Identify which cell holds the provided text, then report its (X, Y) central coordinate. 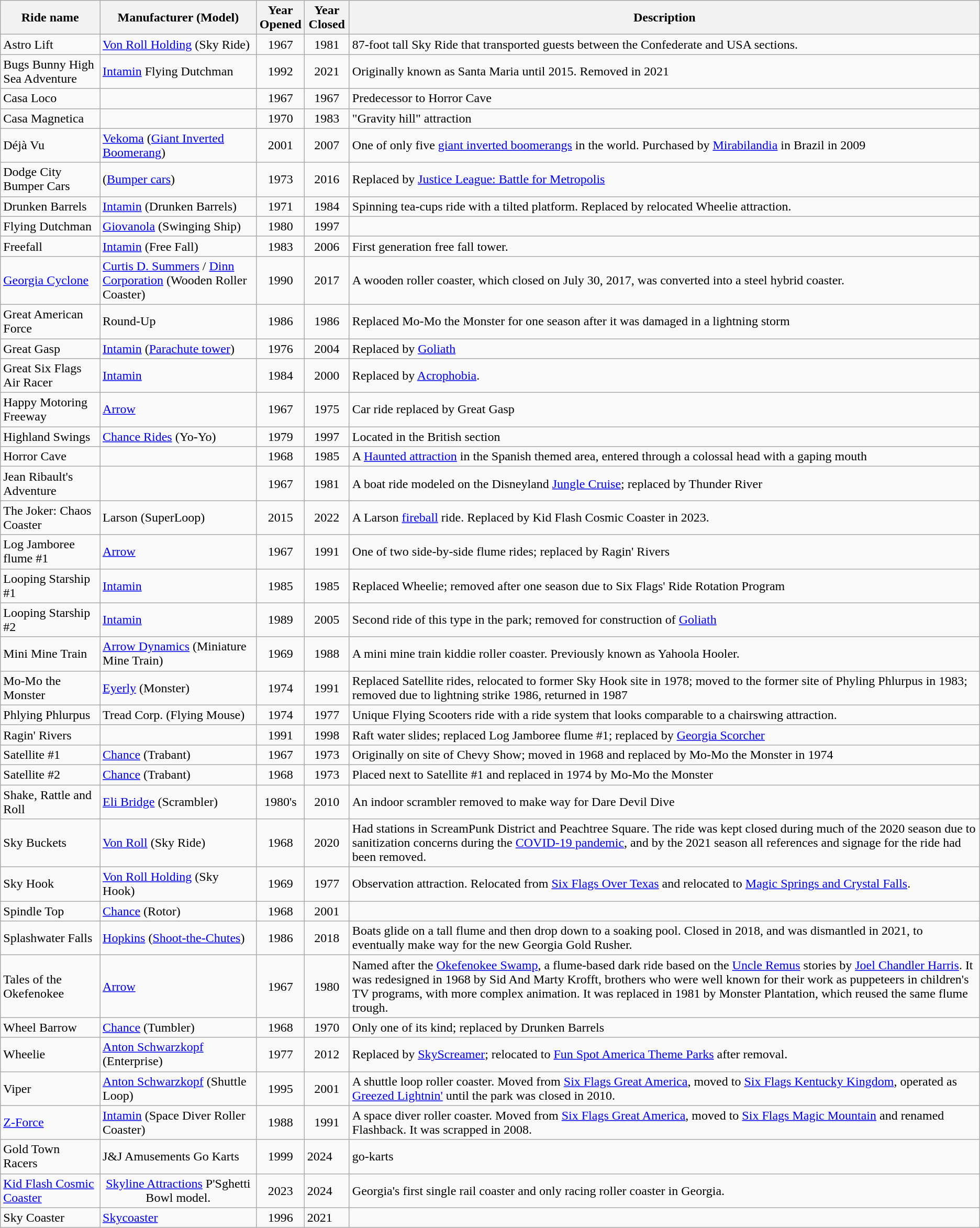
Splashwater Falls (50, 938)
2012 (327, 1055)
Georgia Cyclone (50, 280)
A boat ride modeled on the Disneyland Jungle Cruise; replaced by Thunder River (664, 484)
1976 (281, 348)
Z-Force (50, 1123)
Intamin Flying Dutchman (179, 71)
1998 (327, 735)
2015 (281, 517)
Placed next to Satellite #1 and replaced in 1974 by Mo-Mo the Monster (664, 775)
Manufacturer (Model) (179, 18)
1971 (281, 206)
Replaced by Justice League: Battle for Metropolis (664, 179)
Flying Dutchman (50, 226)
2017 (327, 280)
Tread Corp. (Flying Mouse) (179, 715)
Von Roll (Sky Ride) (179, 843)
Happy Motoring Freeway (50, 410)
Von Roll Holding (Sky Ride) (179, 45)
Looping Starship #1 (50, 585)
2020 (327, 843)
"Gravity hill" attraction (664, 118)
Originally known as Santa Maria until 2015. Removed in 2021 (664, 71)
1975 (327, 410)
Description (664, 18)
Ragin' Rivers (50, 735)
Gold Town Racers (50, 1156)
J&J Amusements Go Karts (179, 1156)
Great American Force (50, 322)
Viper (50, 1088)
Replaced Wheelie; removed after one season due to Six Flags' Ride Rotation Program (664, 585)
Spinning tea-cups ride with a tilted platform. Replaced by relocated Wheelie attraction. (664, 206)
Eli Bridge (Scrambler) (179, 801)
2016 (327, 179)
Satellite #1 (50, 755)
Anton Schwarzkopf (Enterprise) (179, 1055)
Year Closed (327, 18)
2006 (327, 246)
Curtis D. Summers / Dinn Corporation (Wooden Roller Coaster) (179, 280)
A Haunted attraction in the Spanish themed area, entered through a colossal head with a gaping mouth (664, 457)
Car ride replaced by Great Gasp (664, 410)
Highland Swings (50, 437)
Phlying Phlurpus (50, 715)
Arrow Dynamics (Miniature Mine Train) (179, 654)
Chance Rides (Yo-Yo) (179, 437)
Dodge City Bumper Cars (50, 179)
Sky Buckets (50, 843)
Sky Hook (50, 884)
Jean Ribault's Adventure (50, 484)
Great Six Flags Air Racer (50, 376)
Bugs Bunny High Sea Adventure (50, 71)
2022 (327, 517)
1992 (281, 71)
The Joker: Chaos Coaster (50, 517)
Drunken Barrels (50, 206)
Kid Flash Cosmic Coaster (50, 1191)
Eyerly (Monster) (179, 688)
Larson (SuperLoop) (179, 517)
Replaced by Goliath (664, 348)
A Larson fireball ride. Replaced by Kid Flash Cosmic Coaster in 2023. (664, 517)
87-foot tall Sky Ride that transported guests between the Confederate and USA sections. (664, 45)
Chance (Tumbler) (179, 1027)
go-karts (664, 1156)
2000 (327, 376)
Round-Up (179, 322)
Only one of its kind; replaced by Drunken Barrels (664, 1027)
Shake, Rattle and Roll (50, 801)
One of two side-by-side flume rides; replaced by Ragin' Rivers (664, 552)
Intamin (Free Fall) (179, 246)
Von Roll Holding (Sky Hook) (179, 884)
Sky Coaster (50, 1218)
Located in the British section (664, 437)
Skycoaster (179, 1218)
2010 (327, 801)
Second ride of this type in the park; removed for construction of Goliath (664, 620)
Replaced Mo-Mo the Monster for one season after it was damaged in a lightning storm (664, 322)
First generation free fall tower. (664, 246)
Satellite #2 (50, 775)
2018 (327, 938)
Great Gasp (50, 348)
2004 (327, 348)
2005 (327, 620)
Anton Schwarzkopf (Shuttle Loop) (179, 1088)
1996 (281, 1218)
1995 (281, 1088)
Freefall (50, 246)
1979 (281, 437)
Casa Loco (50, 98)
Looping Starship #2 (50, 620)
Intamin (Space Diver Roller Coaster) (179, 1123)
1990 (281, 280)
Spindle Top (50, 911)
Hopkins (Shoot-the-Chutes) (179, 938)
Predecessor to Horror Cave (664, 98)
Raft water slides; replaced Log Jamboree flume #1; replaced by Georgia Scorcher (664, 735)
2023 (281, 1191)
1999 (281, 1156)
Giovanola (Swinging Ship) (179, 226)
Tales of the Okefenokee (50, 987)
An indoor scrambler removed to make way for Dare Devil Dive (664, 801)
Observation attraction. Relocated from Six Flags Over Texas and relocated to Magic Springs and Crystal Falls. (664, 884)
Skyline Attractions P'Sghetti Bowl model. (179, 1191)
A wooden roller coaster, which closed on July 30, 2017, was converted into a steel hybrid coaster. (664, 280)
Wheel Barrow (50, 1027)
One of only five giant inverted boomerangs in the world. Purchased by Mirabilandia in Brazil in 2009 (664, 146)
2007 (327, 146)
(Bumper cars) (179, 179)
A space diver roller coaster. Moved from Six Flags Great America, moved to Six Flags Magic Mountain and renamed Flashback. It was scrapped in 2008. (664, 1123)
Originally on site of Chevy Show; moved in 1968 and replaced by Mo-Mo the Monster in 1974 (664, 755)
Replaced by Acrophobia. (664, 376)
A mini mine train kiddie roller coaster. Previously known as Yahoola Hooler. (664, 654)
Casa Magnetica (50, 118)
Déjà Vu (50, 146)
Ride name (50, 18)
Log Jamboree flume #1 (50, 552)
Horror Cave (50, 457)
Chance (Rotor) (179, 911)
Replaced by SkyScreamer; relocated to Fun Spot America Theme Parks after removal. (664, 1055)
Astro Lift (50, 45)
Wheelie (50, 1055)
Vekoma (Giant Inverted Boomerang) (179, 146)
Intamin (Drunken Barrels) (179, 206)
1980's (281, 801)
Georgia's first single rail coaster and only racing roller coaster in Georgia. (664, 1191)
Intamin (Parachute tower) (179, 348)
Mo-Mo the Monster (50, 688)
Year Opened (281, 18)
1989 (281, 620)
Unique Flying Scooters ride with a ride system that looks comparable to a chairswing attraction. (664, 715)
Mini Mine Train (50, 654)
